Extract the (x, y) coordinate from the center of the cell holding the provided text.  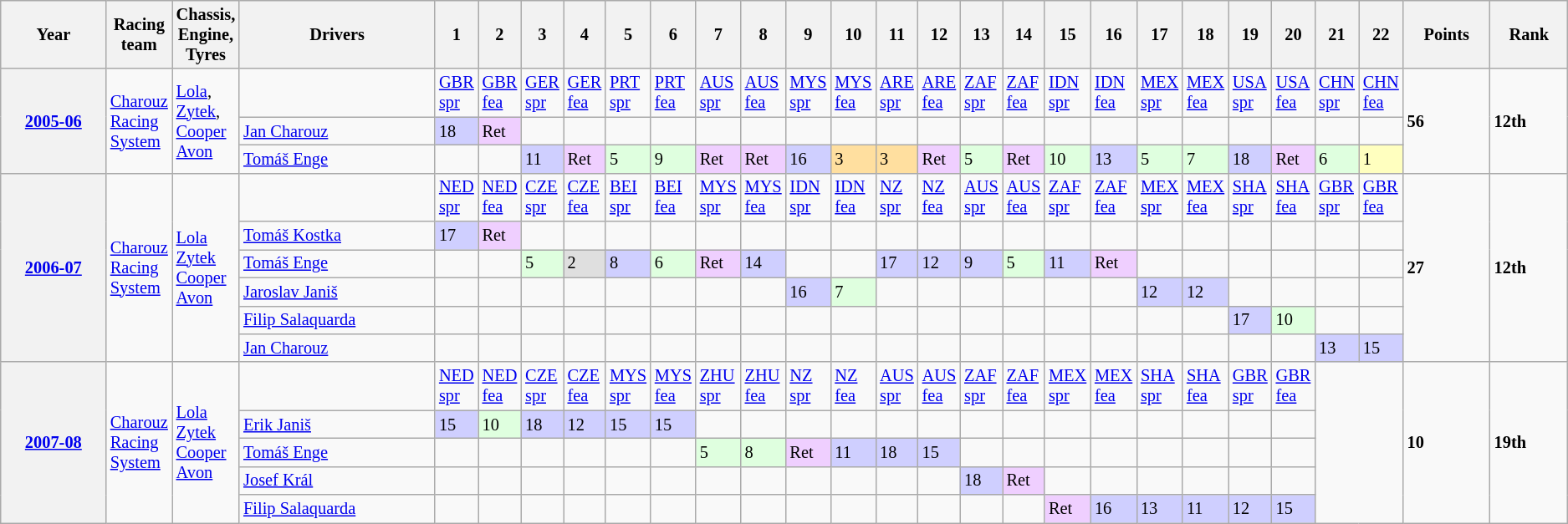
CHN spr (1336, 93)
20 (1294, 34)
USA fea (1294, 93)
22 (1382, 34)
GER spr (542, 93)
PRT spr (628, 93)
Racingteam (139, 34)
Drivers (337, 34)
21 (1336, 34)
PRT fea (673, 93)
2006-07 (54, 267)
Points (1447, 34)
Josef Král (337, 481)
Lola,Zytek,Cooper Avon (206, 120)
27 (1447, 267)
Erik Janiš (337, 425)
USA spr (1250, 93)
4 (585, 34)
CHN fea (1382, 93)
Tomáš Kostka (337, 236)
2007-08 (54, 442)
Year (54, 34)
Chassis,Engine,Tyres (206, 34)
GER fea (585, 93)
2005-06 (54, 120)
56 (1447, 120)
ZHU spr (718, 386)
ARE spr (896, 93)
Jaroslav Janiš (337, 292)
19 (1250, 34)
BEI fea (673, 197)
ARE fea (939, 93)
Rank (1529, 34)
ZHU fea (764, 386)
BEI spr (628, 197)
19th (1529, 442)
